Scan for the cell matching the given text and deliver its [x, y] coordinate at center. 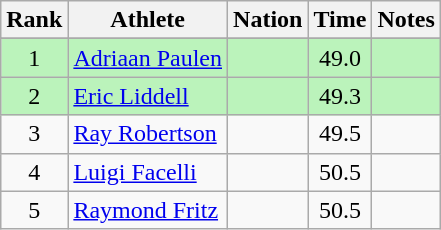
49.0 [340, 58]
Time [340, 20]
Nation [268, 20]
Rank [34, 20]
Raymond Fritz [148, 210]
1 [34, 58]
Ray Robertson [148, 134]
3 [34, 134]
Luigi Facelli [148, 172]
5 [34, 210]
49.3 [340, 96]
49.5 [340, 134]
Adriaan Paulen [148, 58]
4 [34, 172]
Eric Liddell [148, 96]
2 [34, 96]
Notes [406, 20]
Athlete [148, 20]
